Detect which cell encompasses the target text, then output its (X, Y) center coordinate. 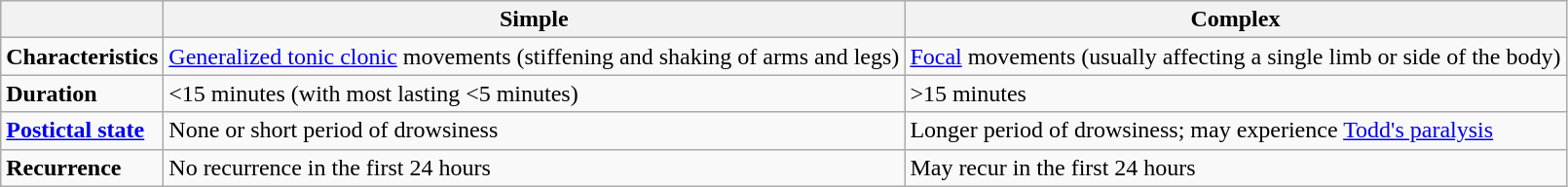
Duration (82, 93)
None or short period of drowsiness (534, 131)
Recurrence (82, 168)
No recurrence in the first 24 hours (534, 168)
Complex (1235, 19)
Postictal state (82, 131)
Simple (534, 19)
Longer period of drowsiness; may experience Todd's paralysis (1235, 131)
May recur in the first 24 hours (1235, 168)
>15 minutes (1235, 93)
Generalized tonic clonic movements (stiffening and shaking of arms and legs) (534, 56)
<15 minutes (with most lasting <5 minutes) (534, 93)
Focal movements (usually affecting a single limb or side of the body) (1235, 56)
Characteristics (82, 56)
